Extract the (x, y) coordinate from the center of the cell holding the provided text.  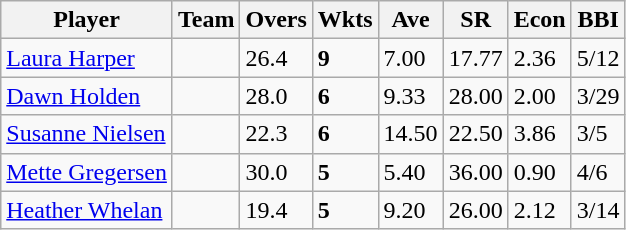
26.00 (476, 210)
3.86 (540, 134)
5.40 (410, 172)
2.36 (540, 58)
26.4 (276, 58)
36.00 (476, 172)
Mette Gregersen (87, 172)
2.12 (540, 210)
22.3 (276, 134)
4/6 (598, 172)
17.77 (476, 58)
28.00 (476, 96)
9.20 (410, 210)
SR (476, 20)
3/29 (598, 96)
Team (206, 20)
3/5 (598, 134)
19.4 (276, 210)
14.50 (410, 134)
5/12 (598, 58)
7.00 (410, 58)
9 (345, 58)
Heather Whelan (87, 210)
Econ (540, 20)
Laura Harper (87, 58)
30.0 (276, 172)
Susanne Nielsen (87, 134)
3/14 (598, 210)
22.50 (476, 134)
28.0 (276, 96)
Wkts (345, 20)
Dawn Holden (87, 96)
Ave (410, 20)
9.33 (410, 96)
2.00 (540, 96)
0.90 (540, 172)
Player (87, 20)
Overs (276, 20)
BBI (598, 20)
